Locate the cell with the specified text and output its (x, y) center coordinate. 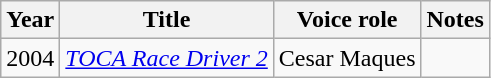
TOCA Race Driver 2 (166, 58)
Cesar Maques (347, 58)
Year (30, 20)
2004 (30, 58)
Title (166, 20)
Notes (455, 20)
Voice role (347, 20)
